Capture the cell that displays the provided text and extract its [x, y] central coordinate. 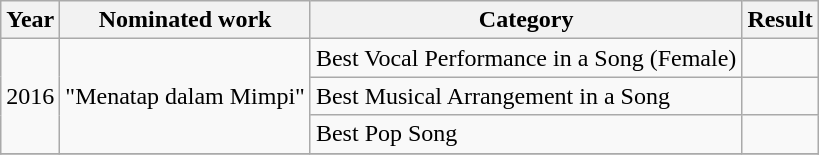
2016 [30, 96]
Best Pop Song [526, 134]
Result [780, 20]
Category [526, 20]
Year [30, 20]
Nominated work [186, 20]
Best Vocal Performance in a Song (Female) [526, 58]
"Menatap dalam Mimpi" [186, 96]
Best Musical Arrangement in a Song [526, 96]
